Scan for the cell matching the given text and deliver its [x, y] coordinate at center. 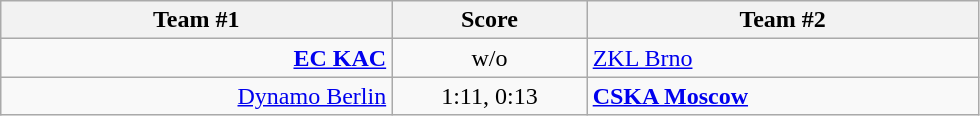
w/o [490, 58]
EC KAC [196, 58]
Dynamo Berlin [196, 96]
CSKA Moscow [782, 96]
Score [490, 20]
1:11, 0:13 [490, 96]
Team #1 [196, 20]
Team #2 [782, 20]
ZKL Brno [782, 58]
